Return the (x, y) coordinate for the center point of the cell that contains the specified text.  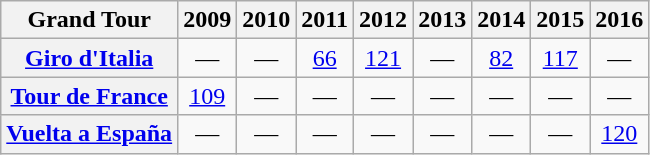
121 (384, 58)
2009 (208, 20)
Vuelta a España (90, 134)
2015 (560, 20)
109 (208, 96)
120 (620, 134)
117 (560, 58)
2016 (620, 20)
Tour de France (90, 96)
2013 (442, 20)
82 (502, 58)
2012 (384, 20)
2010 (266, 20)
Grand Tour (90, 20)
2011 (325, 20)
2014 (502, 20)
Giro d'Italia (90, 58)
66 (325, 58)
